Capture the cell that displays the provided text and extract its [x, y] central coordinate. 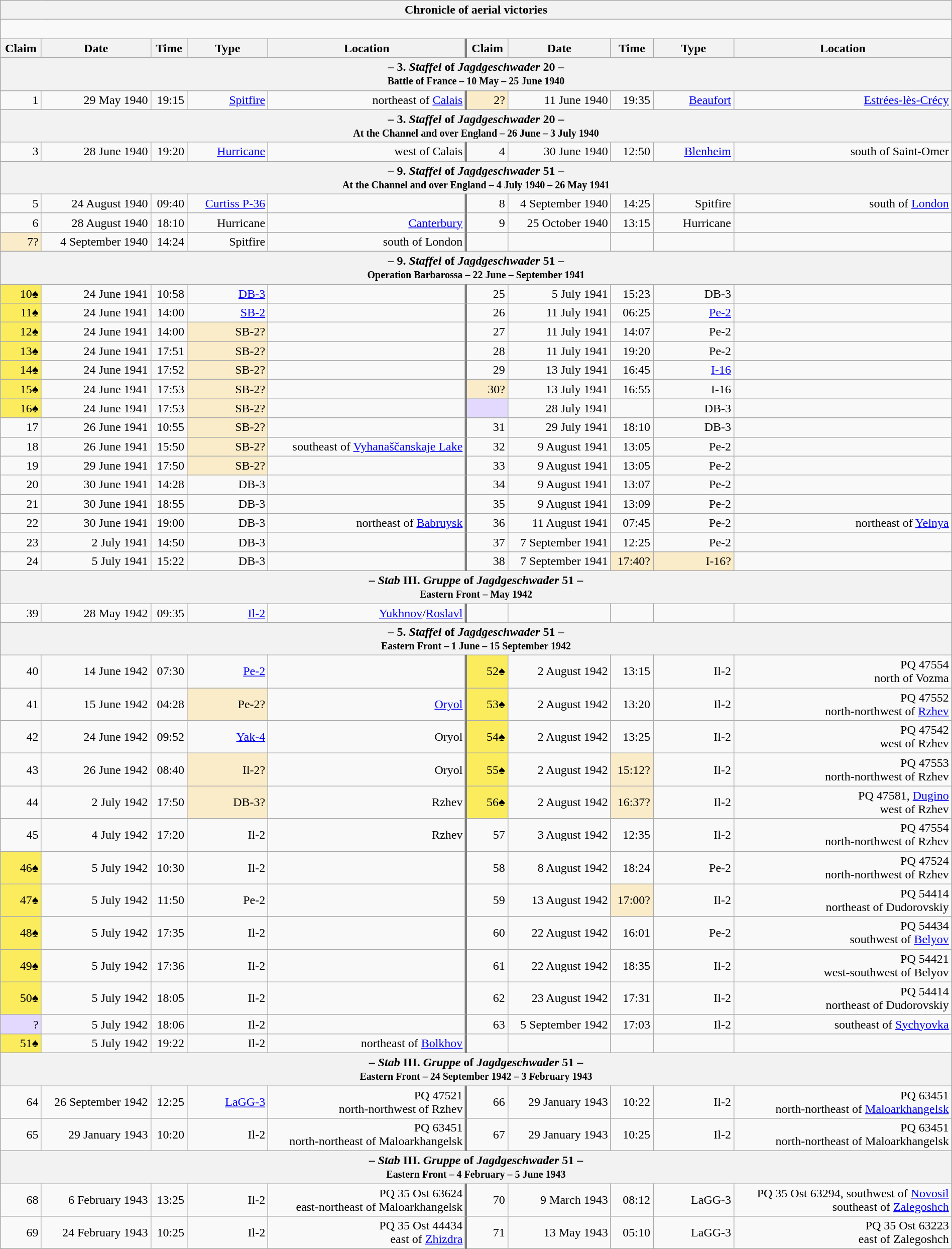
– 9. Staffel of Jagdgeschwader 51 –At the Channel and over England – 4 July 1940 – 26 May 1941 [476, 178]
28 August 1940 [96, 222]
71 [487, 1232]
10:58 [169, 294]
24 June 1942 [96, 737]
13:09 [632, 504]
DB-3? [228, 803]
08:40 [169, 769]
07:45 [632, 523]
17:52 [169, 370]
9 [487, 222]
28 May 1942 [96, 613]
Chronicle of aerial victories [476, 10]
29 June 1941 [96, 466]
south of Saint-Omer [843, 152]
29 [487, 370]
69 [21, 1232]
4 July 1942 [96, 835]
7? [21, 242]
04:28 [169, 704]
16:55 [632, 389]
15:50 [169, 446]
48♠ [21, 933]
51♠ [21, 1043]
? [21, 1024]
17:20 [169, 835]
3 [21, 152]
– 3. Staffel of Jagdgeschwader 20 –Battle of France – 10 May – 25 June 1940 [476, 74]
2? [487, 100]
PQ 47524 north-northwest of Rzhev [843, 868]
16:01 [632, 933]
– Stab III. Gruppe of Jagdgeschwader 51 –Eastern Front – 24 September 1942 – 3 February 1943 [476, 1069]
10♠ [21, 294]
58 [487, 868]
13 August 1942 [559, 900]
SB-2 [228, 313]
PQ 47581, Dugino west of Rzhev [843, 803]
17:35 [169, 933]
10:20 [169, 1135]
5 [21, 203]
Curtiss P-36 [228, 203]
17:00? [632, 900]
west of Calais [368, 152]
15:23 [632, 294]
17:51 [169, 351]
61 [487, 965]
PQ 54434 southwest of Belyov [843, 933]
Yukhnov/Roslavl [368, 613]
54♠ [487, 737]
39 [21, 613]
Yak-4 [228, 737]
14:25 [632, 203]
northeast of Babruysk [368, 523]
I-16? [693, 561]
65 [21, 1135]
11 August 1941 [559, 523]
18:35 [632, 965]
36 [487, 523]
38 [487, 561]
– Stab III. Gruppe of Jagdgeschwader 51 –Eastern Front – 4 February – 5 June 1943 [476, 1167]
northeast of Yelnya [843, 523]
Beaufort [693, 100]
18 [21, 446]
53♠ [487, 704]
PQ 47542 west of Rzhev [843, 737]
22 [21, 523]
8 [487, 203]
2 July 1941 [96, 542]
17:31 [632, 998]
16♠ [21, 408]
09:52 [169, 737]
06:25 [632, 313]
17:36 [169, 965]
18:24 [632, 868]
29 July 1941 [559, 427]
PQ 47553 north-northwest of Rzhev [843, 769]
28 June 1940 [96, 152]
37 [487, 542]
16:37? [632, 803]
42 [21, 737]
64 [21, 1102]
62 [487, 998]
16:45 [632, 370]
12♠ [21, 332]
17:40? [632, 561]
14:50 [169, 542]
67 [487, 1135]
Blenheim [693, 152]
10:55 [169, 427]
PQ 35 Ost 44434 east of Zhizdra [368, 1232]
70 [487, 1200]
17:03 [632, 1024]
55♠ [487, 769]
Il-2? [228, 769]
PQ 35 Ost 63223 east of Zalegoshch [843, 1232]
– 9. Staffel of Jagdgeschwader 51 –Operation Barbarossa – 22 June – September 1941 [476, 267]
14:07 [632, 332]
2 July 1942 [96, 803]
13 May 1943 [559, 1232]
PQ 47552 north-northwest of Rzhev [843, 704]
56♠ [487, 803]
25 October 1940 [559, 222]
18:55 [169, 504]
30? [487, 389]
8 August 1942 [559, 868]
PQ 47554 north of Vozma [843, 672]
southeast of Vyhanaščanskaje Lake [368, 446]
15:22 [169, 561]
24 [21, 561]
66 [487, 1102]
60 [487, 933]
32 [487, 446]
13♠ [21, 351]
Estrées-lès-Crécy [843, 100]
9 March 1943 [559, 1200]
57 [487, 835]
27 [487, 332]
47♠ [21, 900]
PQ 35 Ost 63624 east-northeast of Maloarkhangelsk [368, 1200]
23 August 1942 [559, 998]
– 5. Staffel of Jagdgeschwader 51 –Eastern Front – 1 June – 15 September 1942 [476, 639]
13:20 [632, 704]
19:15 [169, 100]
28 [487, 351]
southeast of Sychyovka [843, 1024]
15 June 1942 [96, 704]
29 May 1940 [96, 100]
26 [487, 313]
3 August 1942 [559, 835]
PQ 47521 north-northwest of Rzhev [368, 1102]
– 3. Staffel of Jagdgeschwader 20 –At the Channel and over England – 26 June – 3 July 1940 [476, 126]
09:40 [169, 203]
44 [21, 803]
21 [21, 504]
33 [487, 466]
14 June 1942 [96, 672]
59 [487, 900]
19:00 [169, 523]
6 [21, 222]
28 July 1941 [559, 408]
19 [21, 466]
14♠ [21, 370]
20 [21, 485]
13:07 [632, 485]
14:24 [169, 242]
10:30 [169, 868]
1 [21, 100]
26 June 1942 [96, 769]
07:30 [169, 672]
25 [487, 294]
6 February 1943 [96, 1200]
24 February 1943 [96, 1232]
12:35 [632, 835]
PQ 35 Ost 63294, southwest of Novosil southeast of Zalegoshch [843, 1200]
14:28 [169, 485]
18:06 [169, 1024]
PQ 54421 west-southwest of Belyov [843, 965]
46♠ [21, 868]
52♠ [487, 672]
35 [487, 504]
63 [487, 1024]
05:10 [632, 1232]
5 September 1942 [559, 1024]
30 June 1940 [559, 152]
31 [487, 427]
68 [21, 1200]
4 [487, 152]
northeast of Calais [368, 100]
17 [21, 427]
08:12 [632, 1200]
Canterbury [368, 222]
11 June 1940 [559, 100]
15:12? [632, 769]
11♠ [21, 313]
40 [21, 672]
45 [21, 835]
43 [21, 769]
19:22 [169, 1043]
PQ 47554 north-northwest of Rzhev [843, 835]
15♠ [21, 389]
49♠ [21, 965]
24 August 1940 [96, 203]
Pe-2? [228, 704]
11:50 [169, 900]
50♠ [21, 998]
09:35 [169, 613]
19:35 [632, 100]
26 September 1942 [96, 1102]
34 [487, 485]
23 [21, 542]
12:50 [632, 152]
10:22 [632, 1102]
northeast of Bolkhov [368, 1043]
– Stab III. Gruppe of Jagdgeschwader 51 –Eastern Front – May 1942 [476, 587]
41 [21, 704]
18:05 [169, 998]
